Return (x, y) of the center of cell containing provided text 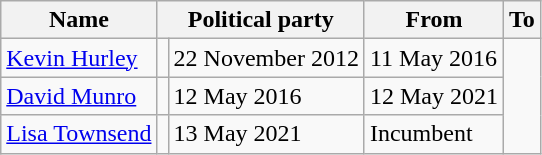
Political party (260, 20)
Name (79, 20)
22 November 2012 (266, 58)
Incumbent (434, 134)
Lisa Townsend (79, 134)
To (522, 20)
13 May 2021 (266, 134)
12 May 2021 (434, 96)
David Munro (79, 96)
Kevin Hurley (79, 58)
12 May 2016 (266, 96)
11 May 2016 (434, 58)
From (434, 20)
